Detect which cell encompasses the target text, then output its (x, y) center coordinate. 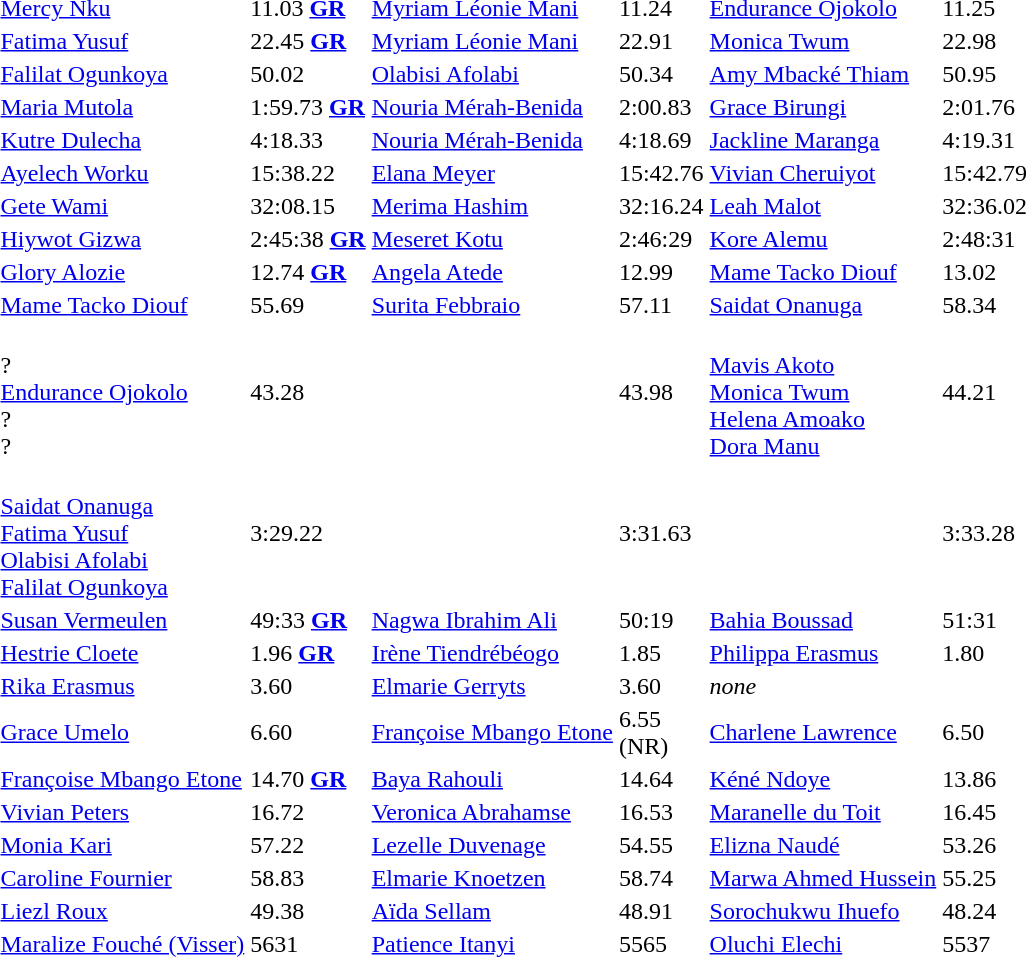
50.02 (308, 74)
14.64 (661, 779)
Sorochukwu Ihuefo (823, 911)
58.83 (308, 878)
Elizna Naudé (823, 845)
Elana Meyer (492, 173)
none (823, 686)
Philippa Erasmus (823, 653)
6.60 (308, 732)
43.98 (661, 392)
Mavis AkotoMonica TwumHelena AmoakoDora Manu (823, 392)
Elmarie Knoetzen (492, 878)
Aïda Sellam (492, 911)
Amy Mbacké Thiam (823, 74)
Bahia Boussad (823, 620)
1.96 GR (308, 653)
Vivian Cheruiyot (823, 173)
Maranelle du Toit (823, 812)
6.55(NR) (661, 732)
15:38.22 (308, 173)
Leah Malot (823, 206)
22.91 (661, 41)
Françoise Mbango Etone (492, 732)
3:31.63 (661, 533)
3:29.22 (308, 533)
Veronica Abrahamse (492, 812)
Merima Hashim (492, 206)
55.69 (308, 305)
4:18.33 (308, 140)
22.45 GR (308, 41)
Lezelle Duvenage (492, 845)
Saidat Onanuga (823, 305)
Angela Atede (492, 272)
54.55 (661, 845)
4:18.69 (661, 140)
12.74 GR (308, 272)
50.34 (661, 74)
16.72 (308, 812)
Olabisi Afolabi (492, 74)
Surita Febbraio (492, 305)
Jackline Maranga (823, 140)
32:16.24 (661, 206)
32:08.15 (308, 206)
2:45:38 GR (308, 239)
14.70 GR (308, 779)
Nagwa Ibrahim Ali (492, 620)
2:46:29 (661, 239)
Monica Twum (823, 41)
Mame Tacko Diouf (823, 272)
Myriam Léonie Mani (492, 41)
58.74 (661, 878)
57.22 (308, 845)
Elmarie Gerryts (492, 686)
48.91 (661, 911)
Marwa Ahmed Hussein (823, 878)
Irène Tiendrébéogo (492, 653)
50:19 (661, 620)
Grace Birungi (823, 107)
15:42.76 (661, 173)
43.28 (308, 392)
16.53 (661, 812)
2:00.83 (661, 107)
1:59.73 GR (308, 107)
Meseret Kotu (492, 239)
1.85 (661, 653)
49.38 (308, 911)
Kéné Ndoye (823, 779)
Baya Rahouli (492, 779)
49:33 GR (308, 620)
Kore Alemu (823, 239)
Charlene Lawrence (823, 732)
57.11 (661, 305)
12.99 (661, 272)
